For the text-containing cell, return its midpoint in (X, Y) coordinate format. 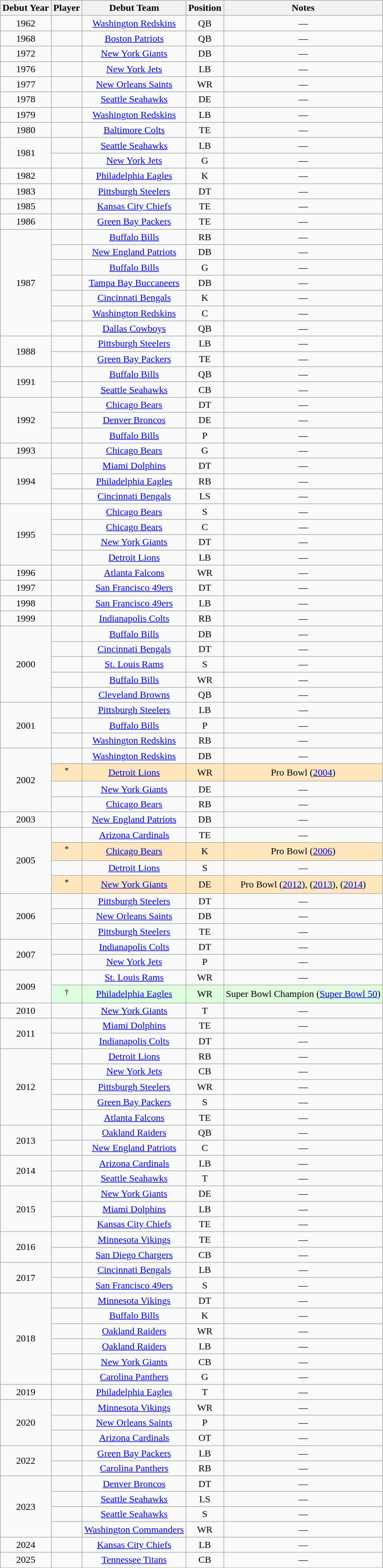
2016 (26, 1247)
1995 (26, 535)
2022 (26, 1461)
1978 (26, 99)
Tampa Bay Buccaneers (134, 283)
1972 (26, 54)
2025 (26, 1560)
2009 (26, 987)
1986 (26, 222)
1981 (26, 153)
2024 (26, 1545)
Dallas Cowboys (134, 328)
2000 (26, 664)
2019 (26, 1392)
1968 (26, 38)
2014 (26, 1171)
Washington Commanders (134, 1530)
1979 (26, 115)
Super Bowl Champion (Super Bowl 50) (303, 994)
2020 (26, 1422)
Pro Bowl (2004) (303, 772)
1982 (26, 176)
Pro Bowl (2012), (2013), (2014) (303, 885)
OT (205, 1438)
2013 (26, 1140)
1996 (26, 573)
1962 (26, 23)
† (67, 994)
Debut Team (134, 8)
2010 (26, 1011)
1997 (26, 588)
2011 (26, 1033)
2001 (26, 725)
2006 (26, 916)
1980 (26, 130)
Boston Patriots (134, 38)
Pro Bowl (2006) (303, 852)
1991 (26, 382)
2018 (26, 1339)
1983 (26, 191)
Notes (303, 8)
2012 (26, 1087)
1987 (26, 283)
1988 (26, 351)
2023 (26, 1507)
1992 (26, 420)
Tennessee Titans (134, 1560)
2017 (26, 1278)
2002 (26, 780)
San Diego Chargers (134, 1255)
2003 (26, 820)
2005 (26, 861)
Debut Year (26, 8)
1994 (26, 481)
1985 (26, 207)
1976 (26, 69)
1977 (26, 84)
2007 (26, 954)
Baltimore Colts (134, 130)
1998 (26, 603)
Position (205, 8)
Player (67, 8)
1993 (26, 451)
1999 (26, 618)
Cleveland Browns (134, 695)
2015 (26, 1209)
